For the text-containing cell, return its midpoint in (x, y) coordinate format. 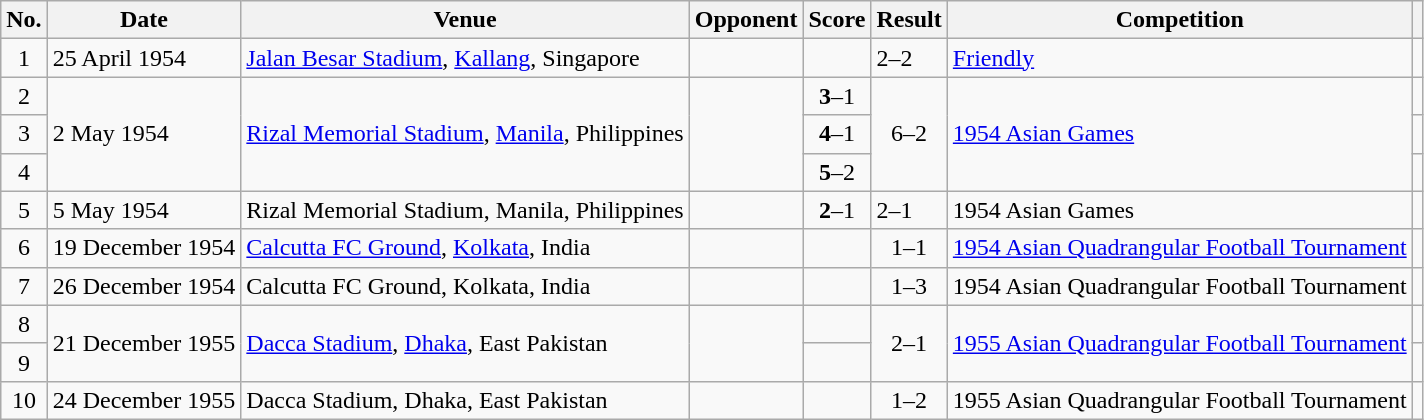
6 (24, 248)
2 (24, 96)
8 (24, 324)
Score (837, 20)
Venue (465, 20)
1 (24, 58)
Competition (1180, 20)
2 May 1954 (144, 134)
21 December 1955 (144, 343)
7 (24, 286)
1–1 (909, 248)
1–2 (909, 400)
Opponent (746, 20)
19 December 1954 (144, 248)
Friendly (1180, 58)
6–2 (909, 134)
5 May 1954 (144, 210)
4 (24, 172)
2–2 (909, 58)
25 April 1954 (144, 58)
5 (24, 210)
Result (909, 20)
5–2 (837, 172)
4–1 (837, 134)
Date (144, 20)
No. (24, 20)
9 (24, 362)
1–3 (909, 286)
3–1 (837, 96)
10 (24, 400)
Jalan Besar Stadium, Kallang, Singapore (465, 58)
24 December 1955 (144, 400)
3 (24, 134)
26 December 1954 (144, 286)
